Find where the given text appears and provide that cell's center as [X, Y] coordinate. 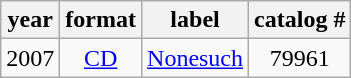
label [196, 20]
79961 [300, 58]
catalog # [300, 20]
year [30, 20]
CD [101, 58]
Nonesuch [196, 58]
2007 [30, 58]
format [101, 20]
